For the text-containing cell, return its midpoint in (X, Y) coordinate format. 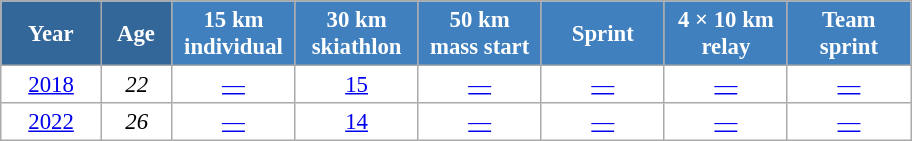
15 km individual (234, 34)
15 (356, 85)
Team sprint (848, 34)
26 (136, 122)
14 (356, 122)
30 km skiathlon (356, 34)
Age (136, 34)
2018 (52, 85)
4 × 10 km relay (726, 34)
Year (52, 34)
2022 (52, 122)
22 (136, 85)
50 km mass start (480, 34)
Sprint (602, 34)
